Capture the cell that displays the provided text and extract its [x, y] central coordinate. 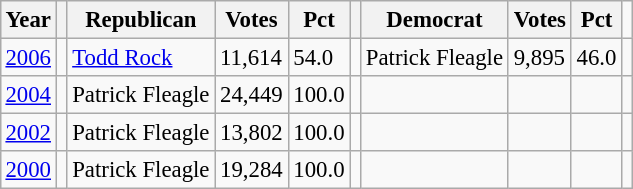
13,802 [252, 133]
9,895 [540, 57]
Democrat [434, 20]
2006 [28, 57]
2000 [28, 170]
2004 [28, 95]
54.0 [319, 57]
Year [28, 20]
24,449 [252, 95]
2002 [28, 133]
11,614 [252, 57]
Republican [141, 20]
Todd Rock [141, 57]
46.0 [596, 57]
19,284 [252, 170]
